Return [X, Y] of the center of cell containing provided text 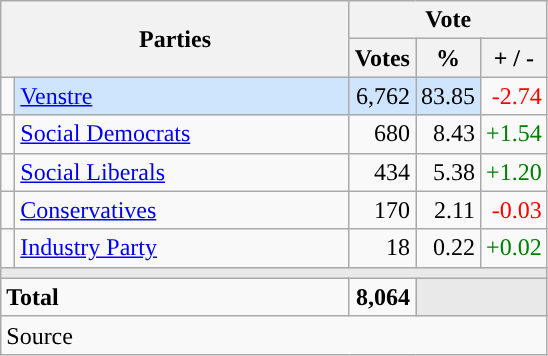
+1.54 [514, 134]
8.43 [448, 134]
+0.02 [514, 248]
Parties [176, 39]
18 [382, 248]
Venstre [182, 96]
83.85 [448, 96]
170 [382, 210]
-0.03 [514, 210]
+ / - [514, 58]
% [448, 58]
Social Liberals [182, 172]
2.11 [448, 210]
Source [274, 335]
Industry Party [182, 248]
5.38 [448, 172]
-2.74 [514, 96]
Social Democrats [182, 134]
Votes [382, 58]
6,762 [382, 96]
+1.20 [514, 172]
Vote [448, 20]
8,064 [382, 297]
Total [176, 297]
Conservatives [182, 210]
434 [382, 172]
680 [382, 134]
0.22 [448, 248]
